Return (x, y) of the center of cell containing provided text 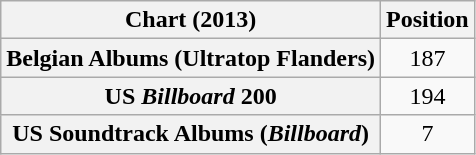
Belgian Albums (Ultratop Flanders) (191, 58)
Chart (2013) (191, 20)
187 (428, 58)
7 (428, 134)
Position (428, 20)
194 (428, 96)
US Soundtrack Albums (Billboard) (191, 134)
US Billboard 200 (191, 96)
